For the text-containing cell, return its midpoint in [X, Y] coordinate format. 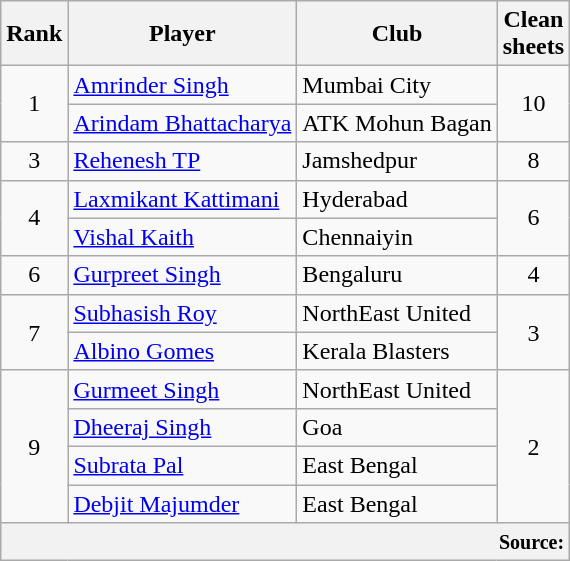
Arindam Bhattacharya [182, 123]
Subrata Pal [182, 465]
Club [397, 34]
Rehenesh TP [182, 161]
Mumbai City [397, 85]
Jamshedpur [397, 161]
Debjit Majumder [182, 503]
Gurmeet Singh [182, 389]
2 [533, 446]
Hyderabad [397, 199]
Chennaiyin [397, 237]
Laxmikant Kattimani [182, 199]
Player [182, 34]
Rank [34, 34]
Kerala Blasters [397, 351]
1 [34, 104]
ATK Mohun Bagan [397, 123]
Goa [397, 427]
8 [533, 161]
7 [34, 332]
10 [533, 104]
9 [34, 446]
Gurpreet Singh [182, 275]
Bengaluru [397, 275]
Vishal Kaith [182, 237]
Cleansheets [533, 34]
Amrinder Singh [182, 85]
Source: [286, 542]
Albino Gomes [182, 351]
Dheeraj Singh [182, 427]
Subhasish Roy [182, 313]
